Search for the cell housing the specified text and yield its (x, y) center coordinate. 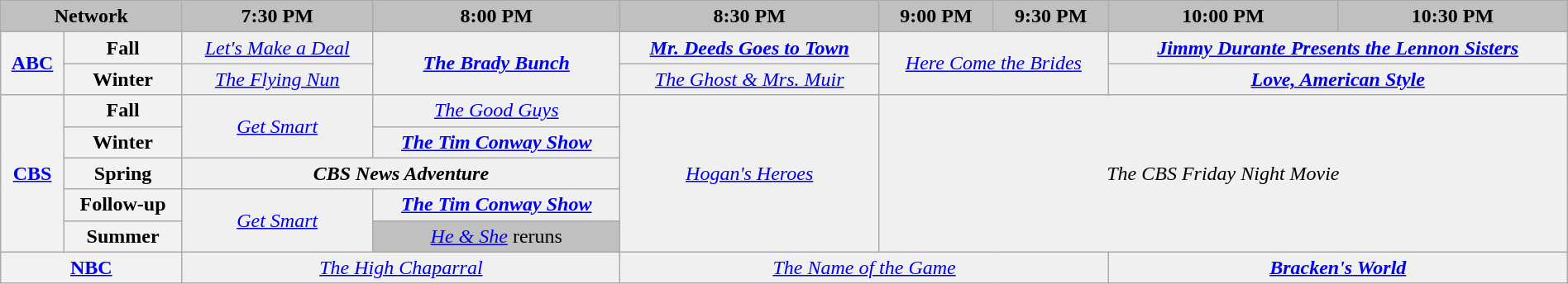
He & She reruns (496, 236)
Love, American Style (1338, 79)
Follow-up (122, 205)
10:00 PM (1222, 17)
The Brady Bunch (496, 64)
Summer (122, 236)
Bracken's World (1338, 267)
Mr. Deeds Goes to Town (749, 48)
The High Chaparral (401, 267)
Hogan's Heroes (749, 173)
10:30 PM (1453, 17)
CBS (32, 173)
8:00 PM (496, 17)
The Ghost & Mrs. Muir (749, 79)
ABC (32, 64)
Jimmy Durante Presents the Lennon Sisters (1338, 48)
9:00 PM (936, 17)
Network (91, 17)
The Name of the Game (864, 267)
7:30 PM (278, 17)
Here Come the Brides (993, 64)
NBC (91, 267)
The Good Guys (496, 111)
9:30 PM (1050, 17)
Spring (122, 173)
The Flying Nun (278, 79)
CBS News Adventure (401, 173)
Let's Make a Deal (278, 48)
The CBS Friday Night Movie (1222, 173)
8:30 PM (749, 17)
